Find where the given text appears and provide that cell's center as (X, Y) coordinate. 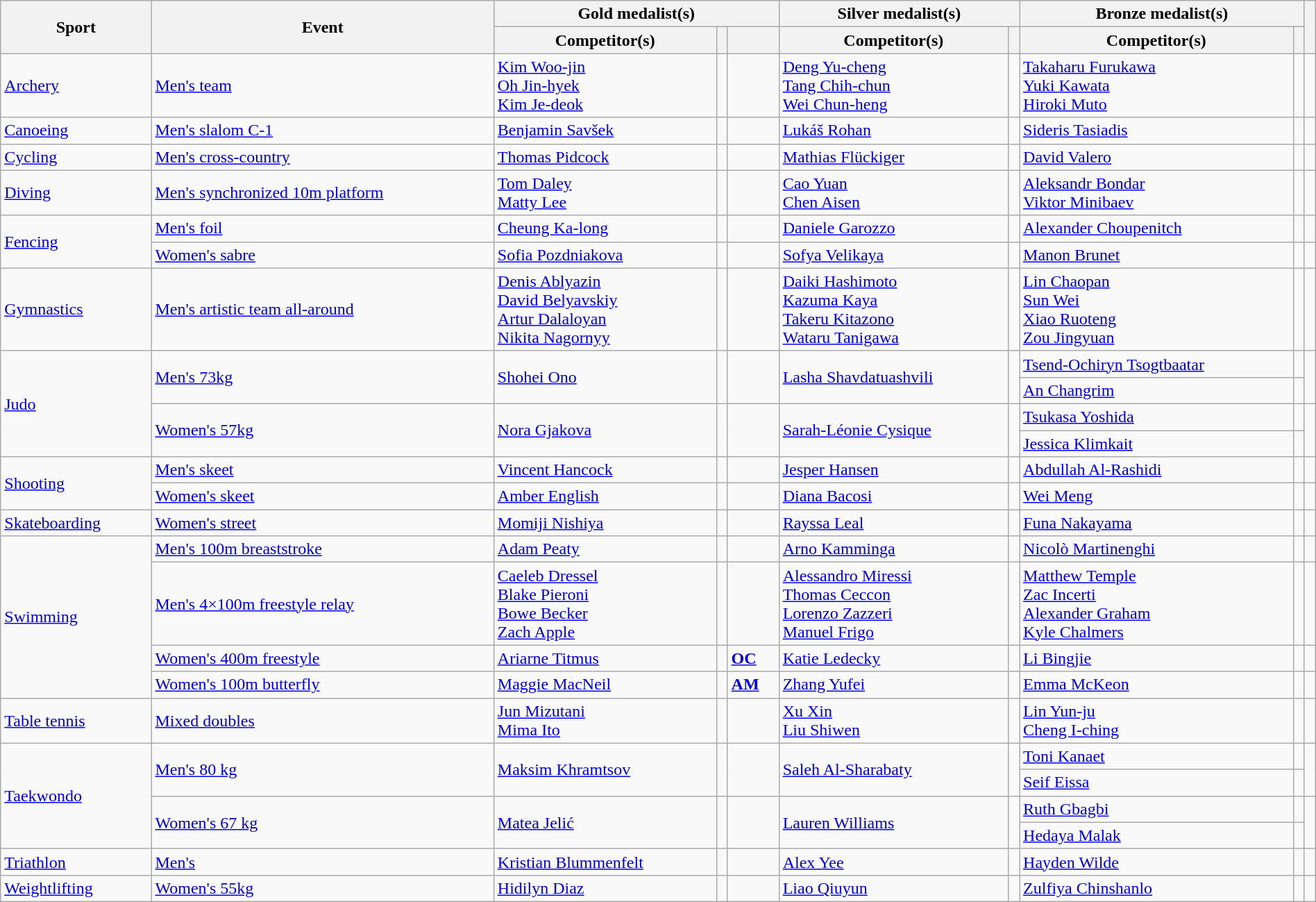
Li Bingjie (1156, 658)
Sport (76, 27)
Diana Bacosi (893, 496)
Daniele Garozzo (893, 228)
Hidilyn Diaz (605, 888)
Mixed doubles (322, 721)
Tom DaleyMatty Lee (605, 193)
Hedaya Malak (1156, 835)
Lin Yun-juCheng I-ching (1156, 721)
Silver medalist(s) (899, 14)
Table tennis (76, 721)
Matea Jelić (605, 822)
Event (322, 27)
Diving (76, 193)
Cao YuanChen Aisen (893, 193)
Wei Meng (1156, 496)
Toni Kanaet (1156, 756)
Alex Yee (893, 862)
Abdullah Al-Rashidi (1156, 470)
Ruth Gbagbi (1156, 809)
Thomas Pidcock (605, 157)
Hayden Wilde (1156, 862)
Cheung Ka-long (605, 228)
Tsend-Ochiryn Tsogtbaatar (1156, 364)
Men's 4×100m freestyle relay (322, 604)
Cycling (76, 157)
Women's street (322, 523)
Shohei Ono (605, 377)
Denis Ablyazin David Belyavskiy Artur Dalaloyan Nikita Nagornyy (605, 310)
Kim Woo-jinOh Jin-hyekKim Je-deok (605, 85)
Women's 100m butterfly (322, 685)
Bronze medalist(s) (1162, 14)
Lasha Shavdatuashvili (893, 377)
Women's 55kg (322, 888)
Xu XinLiu Shiwen (893, 721)
Emma McKeon (1156, 685)
Lukáš Rohan (893, 131)
Fencing (76, 242)
Tsukasa Yoshida (1156, 417)
Lauren Williams (893, 822)
Saleh Al-Sharabaty (893, 769)
Takaharu FurukawaYuki KawataHiroki Muto (1156, 85)
Maggie MacNeil (605, 685)
Sofya Velikaya (893, 255)
Taekwondo (76, 796)
Seif Eissa (1156, 783)
Men's 80 kg (322, 769)
Canoeing (76, 131)
OC (753, 658)
Jessica Klimkait (1156, 444)
Deng Yu-chengTang Chih-chunWei Chun-heng (893, 85)
Ariarne Titmus (605, 658)
Men's (322, 862)
Men's cross-country (322, 157)
Aleksandr BondarViktor Minibaev (1156, 193)
Men's foil (322, 228)
Gold medalist(s) (636, 14)
Zhang Yufei (893, 685)
Sarah-Léonie Cysique (893, 430)
Gymnastics (76, 310)
Skateboarding (76, 523)
Triathlon (76, 862)
AM (753, 685)
Liao Qiuyun (893, 888)
Jesper Hansen (893, 470)
Men's skeet (322, 470)
David Valero (1156, 157)
Mathias Flückiger (893, 157)
Daiki Hashimoto Kazuma Kaya Takeru Kitazono Wataru Tanigawa (893, 310)
Weightlifting (76, 888)
Judo (76, 403)
Women's 57kg (322, 430)
Jun MizutaniMima Ito (605, 721)
Amber English (605, 496)
Maksim Khramtsov (605, 769)
Archery (76, 85)
Men's slalom C-1 (322, 131)
Manon Brunet (1156, 255)
Adam Peaty (605, 549)
Momiji Nishiya (605, 523)
Women's sabre (322, 255)
Lin Chaopan Sun Wei Xiao Ruoteng Zou Jingyuan (1156, 310)
Vincent Hancock (605, 470)
Men's 100m breaststroke (322, 549)
Sideris Tasiadis (1156, 131)
Women's 400m freestyle (322, 658)
Caeleb DresselBlake PieroniBowe BeckerZach Apple (605, 604)
Women's 67 kg (322, 822)
Men's team (322, 85)
Sofia Pozdniakova (605, 255)
An Changrim (1156, 390)
Nicolò Martinenghi (1156, 549)
Alessandro MiressiThomas CecconLorenzo ZazzeriManuel Frigo (893, 604)
Katie Ledecky (893, 658)
Alexander Choupenitch (1156, 228)
Funa Nakayama (1156, 523)
Arno Kamminga (893, 549)
Matthew TempleZac IncertiAlexander GrahamKyle Chalmers (1156, 604)
Men's synchronized 10m platform (322, 193)
Shooting (76, 483)
Kristian Blummenfelt (605, 862)
Zulfiya Chinshanlo (1156, 888)
Swimming (76, 617)
Nora Gjakova (605, 430)
Men's artistic team all-around (322, 310)
Rayssa Leal (893, 523)
Men's 73kg (322, 377)
Benjamin Savšek (605, 131)
Women's skeet (322, 496)
